Detect which cell encompasses the target text, then output its [x, y] center coordinate. 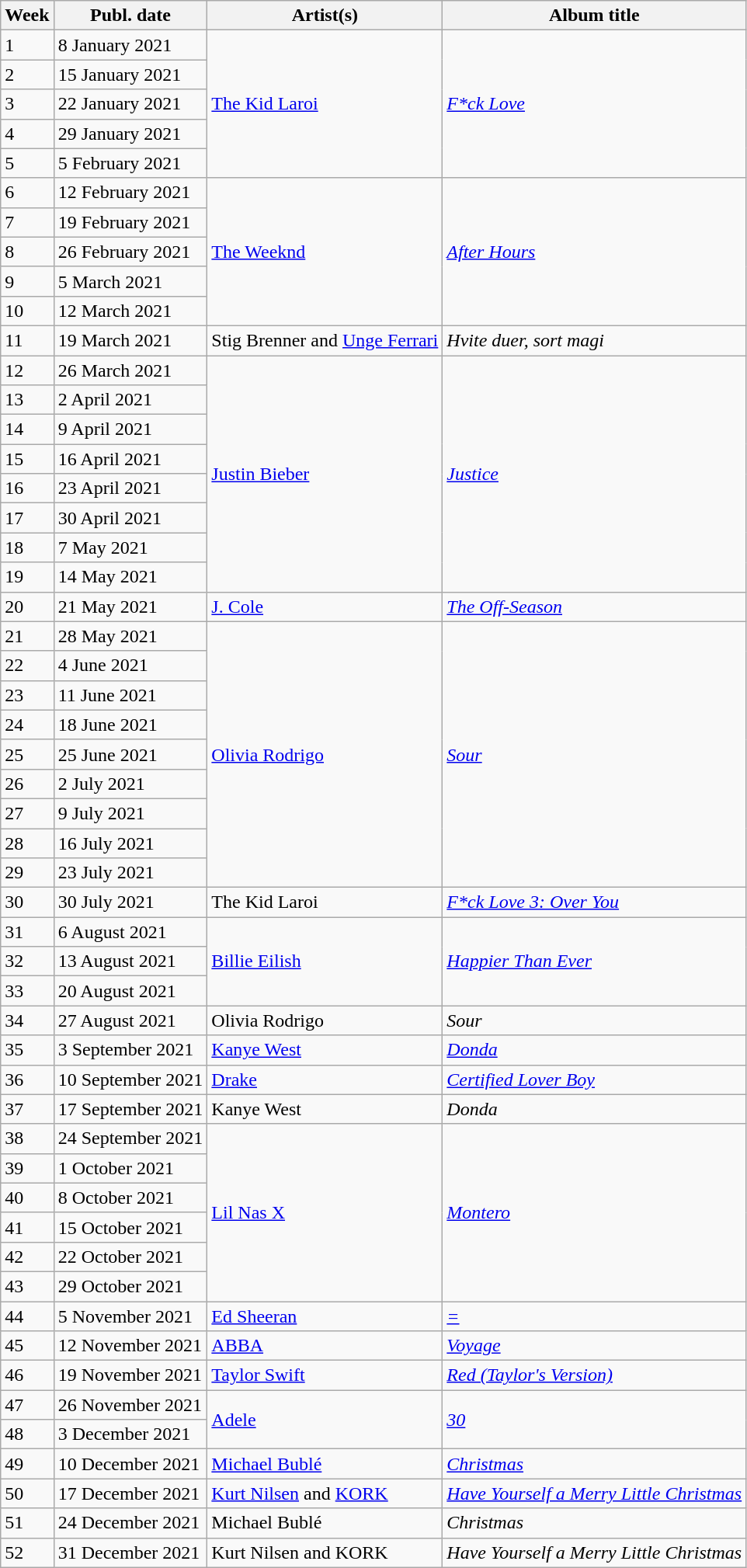
Certified Lover Boy [595, 1080]
12 February 2021 [130, 193]
39 [27, 1168]
F*ck Love 3: Over You [595, 902]
16 April 2021 [130, 459]
16 July 2021 [130, 843]
8 [27, 252]
5 February 2021 [130, 163]
9 [27, 281]
Publ. date [130, 16]
14 May 2021 [130, 577]
27 [27, 813]
Adele [325, 1420]
37 [27, 1109]
29 January 2021 [130, 134]
48 [27, 1434]
17 [27, 518]
6 August 2021 [130, 932]
46 [27, 1375]
43 [27, 1286]
20 [27, 607]
3 December 2021 [130, 1434]
51 [27, 1523]
3 September 2021 [130, 1050]
28 [27, 843]
32 [27, 961]
5 [27, 163]
15 October 2021 [130, 1227]
Album title [595, 16]
Taylor Swift [325, 1375]
Justin Bieber [325, 474]
21 May 2021 [130, 607]
15 [27, 459]
26 November 2021 [130, 1405]
50 [27, 1493]
5 March 2021 [130, 281]
23 [27, 695]
22 January 2021 [130, 104]
J. Cole [325, 607]
= [595, 1316]
Lil Nas X [325, 1212]
18 [27, 548]
Ed Sheeran [325, 1316]
24 December 2021 [130, 1523]
14 [27, 429]
12 [27, 370]
2 [27, 75]
5 November 2021 [130, 1316]
23 July 2021 [130, 873]
4 [27, 134]
8 January 2021 [130, 45]
Red (Taylor's Version) [595, 1375]
Drake [325, 1080]
38 [27, 1139]
4 June 2021 [130, 666]
31 [27, 932]
ABBA [325, 1346]
30 July 2021 [130, 902]
28 May 2021 [130, 636]
24 September 2021 [130, 1139]
13 [27, 400]
8 October 2021 [130, 1198]
20 August 2021 [130, 991]
6 [27, 193]
12 March 2021 [130, 311]
26 March 2021 [130, 370]
45 [27, 1346]
29 [27, 873]
F*ck Love [595, 104]
Hvite duer, sort magi [595, 340]
13 August 2021 [130, 961]
The Weeknd [325, 252]
12 November 2021 [130, 1346]
Artist(s) [325, 16]
Week [27, 16]
40 [27, 1198]
11 June 2021 [130, 695]
9 July 2021 [130, 813]
10 December 2021 [130, 1464]
36 [27, 1080]
1 [27, 45]
The Off-Season [595, 607]
2 April 2021 [130, 400]
10 [27, 311]
34 [27, 1020]
26 February 2021 [130, 252]
9 April 2021 [130, 429]
47 [27, 1405]
3 [27, 104]
16 [27, 488]
19 February 2021 [130, 222]
1 October 2021 [130, 1168]
35 [27, 1050]
2 July 2021 [130, 784]
Voyage [595, 1346]
11 [27, 340]
22 [27, 666]
7 May 2021 [130, 548]
Happier Than Ever [595, 961]
42 [27, 1257]
33 [27, 991]
18 June 2021 [130, 725]
After Hours [595, 252]
7 [27, 222]
41 [27, 1227]
49 [27, 1464]
30 April 2021 [130, 518]
19 November 2021 [130, 1375]
Stig Brenner and Unge Ferrari [325, 340]
31 December 2021 [130, 1552]
22 October 2021 [130, 1257]
17 September 2021 [130, 1109]
24 [27, 725]
19 [27, 577]
19 March 2021 [130, 340]
23 April 2021 [130, 488]
Montero [595, 1212]
52 [27, 1552]
10 September 2021 [130, 1080]
21 [27, 636]
Billie Eilish [325, 961]
Justice [595, 474]
25 June 2021 [130, 754]
15 January 2021 [130, 75]
25 [27, 754]
44 [27, 1316]
27 August 2021 [130, 1020]
17 December 2021 [130, 1493]
26 [27, 784]
29 October 2021 [130, 1286]
